Search for the cell housing the specified text and yield its [x, y] center coordinate. 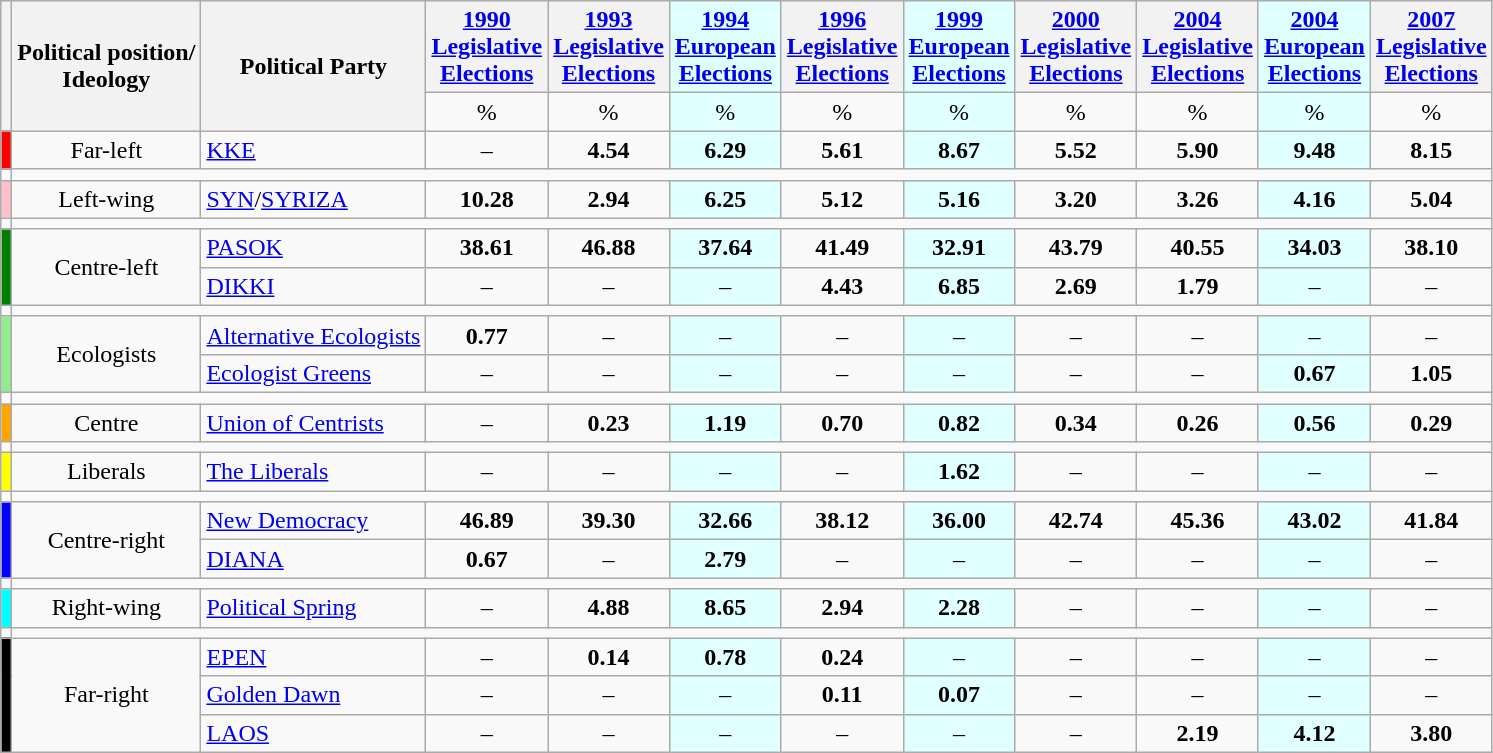
45.36 [1198, 521]
9.48 [1314, 150]
42.74 [1076, 521]
LAOS [314, 733]
Golden Dawn [314, 695]
5.90 [1198, 150]
2.79 [725, 559]
Centre-left [106, 267]
6.25 [725, 199]
38.61 [487, 248]
2007 Legislative Elections [1431, 47]
Ecologist Greens [314, 373]
DIANA [314, 559]
Political Party [314, 66]
0.34 [1076, 423]
4.43 [842, 286]
5.12 [842, 199]
4.54 [609, 150]
3.80 [1431, 733]
38.12 [842, 521]
32.66 [725, 521]
2.28 [959, 608]
0.11 [842, 695]
0.77 [487, 335]
New Democracy [314, 521]
Left-wing [106, 199]
46.88 [609, 248]
Centre [106, 423]
32.91 [959, 248]
Right-wing [106, 608]
6.85 [959, 286]
The Liberals [314, 472]
4.16 [1314, 199]
0.23 [609, 423]
0.78 [725, 657]
Far-left [106, 150]
2004 Legislative Elections [1198, 47]
5.61 [842, 150]
8.65 [725, 608]
0.14 [609, 657]
46.89 [487, 521]
SYN/SYRIZA [314, 199]
DIKKI [314, 286]
1.19 [725, 423]
4.88 [609, 608]
Union of Centrists [314, 423]
39.30 [609, 521]
1.79 [1198, 286]
1993Legislative Elections [609, 47]
43.79 [1076, 248]
0.24 [842, 657]
1990Legislative Elections [487, 47]
40.55 [1198, 248]
0.70 [842, 423]
KKE [314, 150]
5.04 [1431, 199]
Political position/Ideology [106, 66]
0.56 [1314, 423]
36.00 [959, 521]
37.64 [725, 248]
4.12 [1314, 733]
5.52 [1076, 150]
Centre-right [106, 540]
1.05 [1431, 373]
0.29 [1431, 423]
0.26 [1198, 423]
Alternative Ecologists [314, 335]
1999 European Elections [959, 47]
0.07 [959, 695]
1994 European Elections [725, 47]
8.15 [1431, 150]
41.49 [842, 248]
41.84 [1431, 521]
3.26 [1198, 199]
2004 European Elections [1314, 47]
2000 Legislative Elections [1076, 47]
Ecologists [106, 354]
Liberals [106, 472]
2.19 [1198, 733]
0.82 [959, 423]
43.02 [1314, 521]
1996 Legislative Elections [842, 47]
1.62 [959, 472]
10.28 [487, 199]
PASOK [314, 248]
5.16 [959, 199]
Far-right [106, 695]
Political Spring [314, 608]
EPEN [314, 657]
6.29 [725, 150]
2.69 [1076, 286]
8.67 [959, 150]
34.03 [1314, 248]
3.20 [1076, 199]
38.10 [1431, 248]
